Determine the [X, Y] coordinate at the center of the cell enclosing the given text.  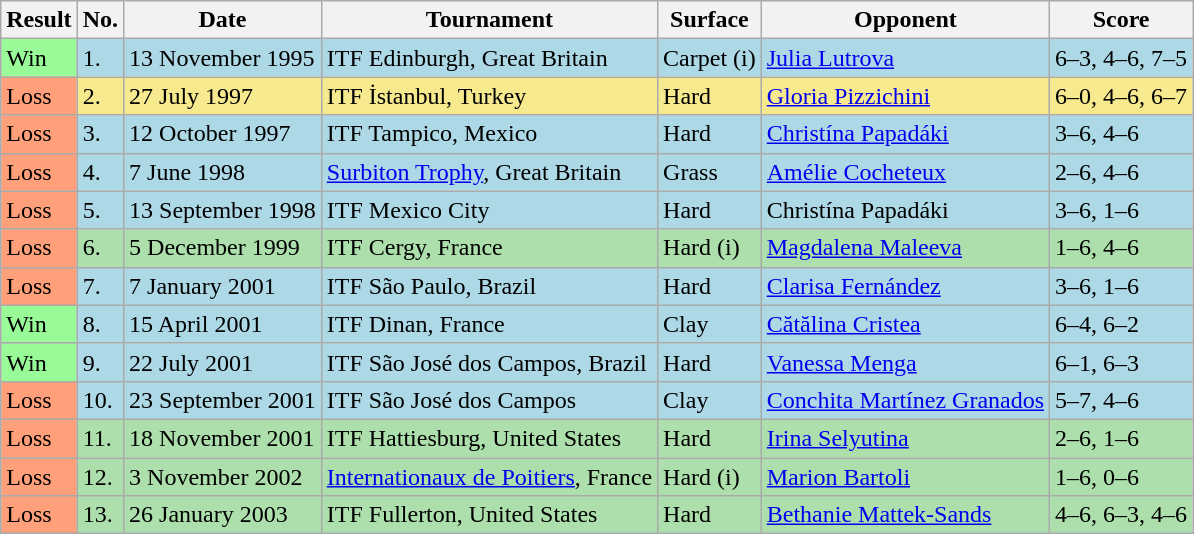
Internationaux de Poitiers, France [489, 477]
Cătălina Cristea [905, 324]
1. [100, 58]
ITF İstanbul, Turkey [489, 96]
5–7, 4–6 [1122, 400]
12. [100, 477]
6. [100, 248]
1–6, 4–6 [1122, 248]
3 November 2002 [223, 477]
ITF Edinburgh, Great Britain [489, 58]
5. [100, 210]
10. [100, 400]
ITF Tampico, Mexico [489, 134]
11. [100, 438]
4–6, 6–3, 4–6 [1122, 515]
6–4, 6–2 [1122, 324]
Surbiton Trophy, Great Britain [489, 172]
6–3, 4–6, 7–5 [1122, 58]
Grass [710, 172]
7 June 1998 [223, 172]
6–0, 4–6, 6–7 [1122, 96]
13 November 1995 [223, 58]
Irina Selyutina [905, 438]
Tournament [489, 20]
ITF Mexico City [489, 210]
No. [100, 20]
Clarisa Fernández [905, 286]
13. [100, 515]
1–6, 0–6 [1122, 477]
13 September 1998 [223, 210]
7. [100, 286]
7 January 2001 [223, 286]
2–6, 1–6 [1122, 438]
Gloria Pizzichini [905, 96]
26 January 2003 [223, 515]
ITF Dinan, France [489, 324]
5 December 1999 [223, 248]
8. [100, 324]
Score [1122, 20]
Bethanie Mattek-Sands [905, 515]
Date [223, 20]
23 September 2001 [223, 400]
3. [100, 134]
ITF São José dos Campos [489, 400]
12 October 1997 [223, 134]
9. [100, 362]
2–6, 4–6 [1122, 172]
Opponent [905, 20]
Conchita Martínez Granados [905, 400]
Marion Bartoli [905, 477]
18 November 2001 [223, 438]
Carpet (i) [710, 58]
6–1, 6–3 [1122, 362]
Magdalena Maleeva [905, 248]
ITF Fullerton, United States [489, 515]
Vanessa Menga [905, 362]
22 July 2001 [223, 362]
Surface [710, 20]
ITF Hattiesburg, United States [489, 438]
3–6, 4–6 [1122, 134]
Result [39, 20]
ITF Cergy, France [489, 248]
ITF São Paulo, Brazil [489, 286]
4. [100, 172]
Julia Lutrova [905, 58]
27 July 1997 [223, 96]
Amélie Cocheteux [905, 172]
ITF São José dos Campos, Brazil [489, 362]
2. [100, 96]
15 April 2001 [223, 324]
